Find where the given text appears and provide that cell's center as (x, y) coordinate. 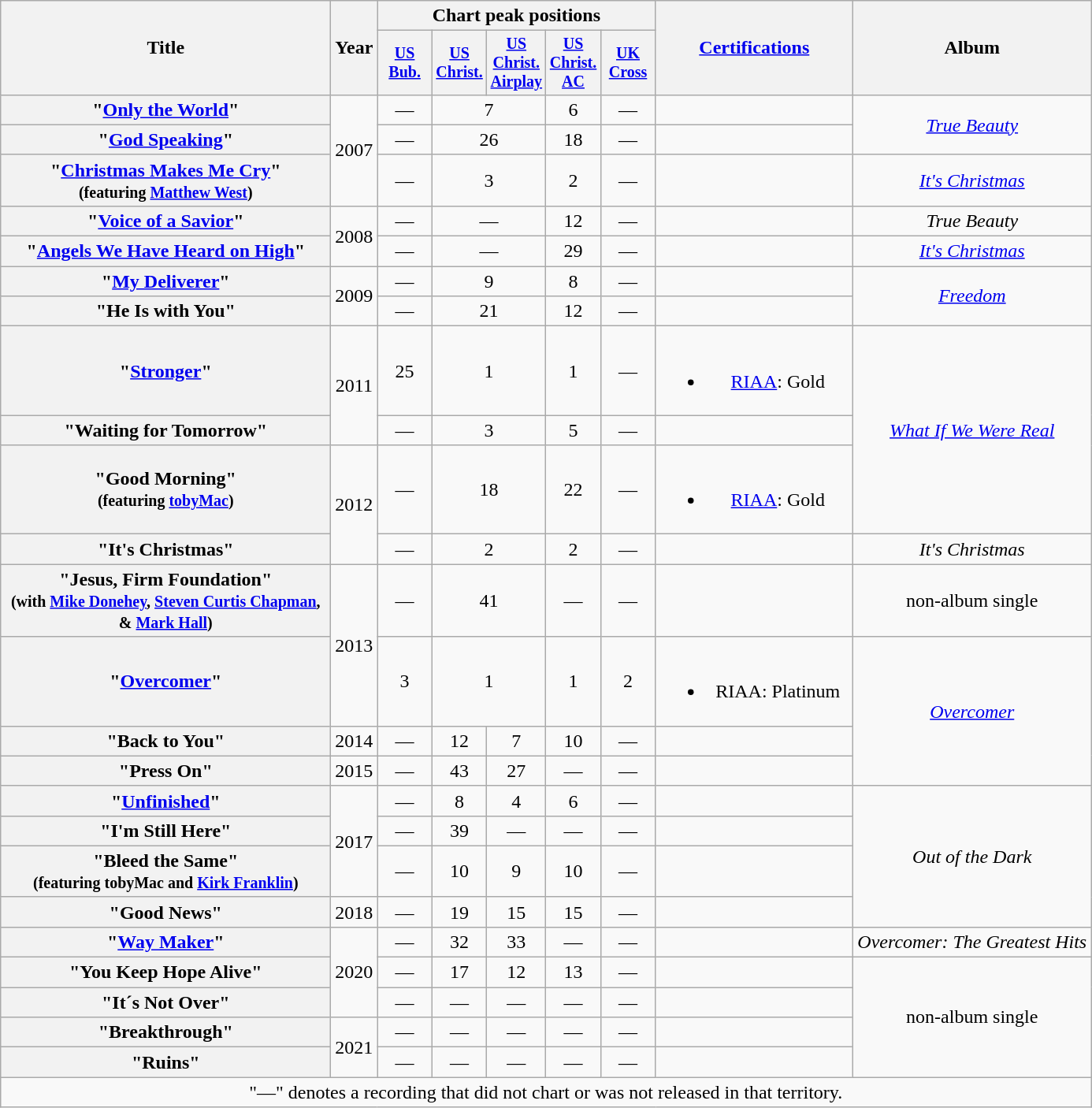
"I'm Still Here" (165, 831)
"He Is with You" (165, 311)
Out of the Dark (972, 856)
27 (517, 771)
Year (355, 48)
2014 (355, 741)
"Stronger" (165, 370)
"My Deliverer" (165, 281)
2007 (355, 150)
US Christ. Airplay (517, 63)
2011 (355, 386)
2009 (355, 296)
2013 (355, 645)
2017 (355, 842)
USBub. (405, 63)
2015 (355, 771)
2012 (355, 504)
5 (574, 430)
26 (488, 139)
"Christmas Makes Me Cry" (featuring Matthew West) (165, 180)
"Waiting for Tomorrow" (165, 430)
"It's Christmas" (165, 549)
22 (574, 490)
"Overcomer" (165, 681)
"Breakthrough" (165, 1032)
"Good News" (165, 912)
Album (972, 48)
"God Speaking" (165, 139)
Chart peak positions (517, 16)
USChrist. (459, 63)
"Ruins" (165, 1062)
Overcomer: The Greatest Hits (972, 942)
USChrist.AC (574, 63)
"Voice of a Savior" (165, 221)
2018 (355, 912)
"Bleed the Same" (featuring tobyMac and Kirk Franklin) (165, 872)
4 (517, 801)
2020 (355, 972)
"You Keep Hope Alive" (165, 972)
"Unfinished" (165, 801)
Overcomer (972, 711)
43 (459, 771)
"Way Maker" (165, 942)
17 (459, 972)
"Only the World" (165, 110)
41 (488, 600)
39 (459, 831)
21 (488, 311)
2008 (355, 236)
Title (165, 48)
32 (459, 942)
Certifications (755, 48)
25 (405, 370)
Freedom (972, 296)
"Back to You" (165, 741)
33 (517, 942)
UKCross (627, 63)
"Press On" (165, 771)
"It´s Not Over" (165, 1002)
2021 (355, 1047)
RIAA: Platinum (755, 681)
13 (574, 972)
What If We Were Real (972, 430)
"Good Morning"(featuring tobyMac) (165, 490)
19 (459, 912)
"Angels We Have Heard on High" (165, 251)
"Jesus, Firm Foundation" (with Mike Donehey, Steven Curtis Chapman, & Mark Hall) (165, 600)
29 (574, 251)
"—" denotes a recording that did not chart or was not released in that territory. (546, 1092)
